Determine the [X, Y] coordinate at the center of the cell enclosing the given text.  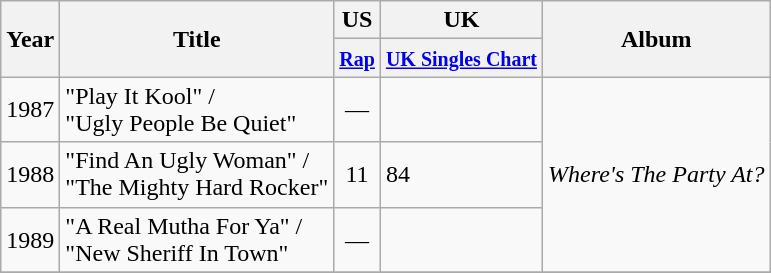
1989 [30, 240]
Rap [358, 58]
Title [197, 39]
Year [30, 39]
"Play It Kool" /"Ugly People Be Quiet" [197, 110]
US [358, 20]
1987 [30, 110]
"A Real Mutha For Ya" /"New Sheriff In Town" [197, 240]
"Find An Ugly Woman" /"The Mighty Hard Rocker" [197, 174]
11 [358, 174]
Where's The Party At? [657, 174]
UK [461, 20]
UK Singles Chart [461, 58]
Album [657, 39]
1988 [30, 174]
84 [461, 174]
